From the cell containing the given text, extract its center point as [x, y] coordinate. 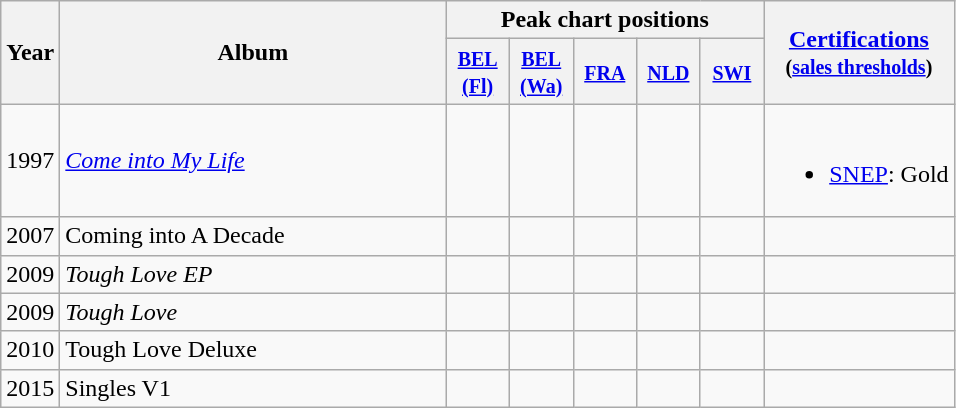
Peak chart positions [605, 20]
Album [253, 52]
Tough Love EP [253, 274]
SNEP: Gold [859, 160]
BEL(Wa) [541, 72]
FRA [605, 72]
Come into My Life [253, 160]
2015 [30, 388]
1997 [30, 160]
Certifications(sales thresholds) [859, 52]
Tough Love Deluxe [253, 350]
Tough Love [253, 312]
BEL(Fl) [478, 72]
2010 [30, 350]
Coming into A Decade [253, 236]
Year [30, 52]
Singles V1 [253, 388]
SWI [732, 72]
2007 [30, 236]
NLD [669, 72]
